Return (X, Y) of the center of cell containing provided text 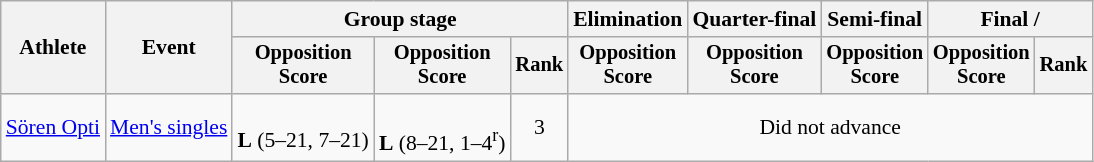
Men's singles (168, 128)
L (8–21, 1–4r) (442, 128)
Semi-final (874, 19)
3 (540, 128)
Elimination (628, 19)
Athlete (53, 48)
Group stage (400, 19)
L (5–21, 7–21) (302, 128)
Quarter-final (754, 19)
Did not advance (830, 128)
Event (168, 48)
Final / (1010, 19)
Sören Opti (53, 128)
